Detect which cell encompasses the target text, then output its [X, Y] center coordinate. 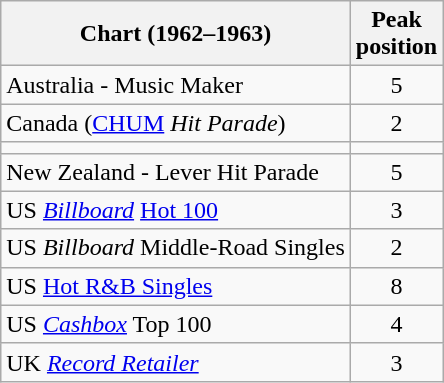
US Cashbox Top 100 [176, 324]
New Zealand - Lever Hit Parade [176, 172]
8 [396, 286]
Australia - Music Maker [176, 85]
Canada (CHUM Hit Parade) [176, 123]
US Hot R&B Singles [176, 286]
Chart (1962–1963) [176, 34]
4 [396, 324]
UK Record Retailer [176, 362]
Peakposition [396, 34]
US Billboard Middle-Road Singles [176, 248]
US Billboard Hot 100 [176, 210]
